Determine the (x, y) coordinate at the center of the cell enclosing the given text.  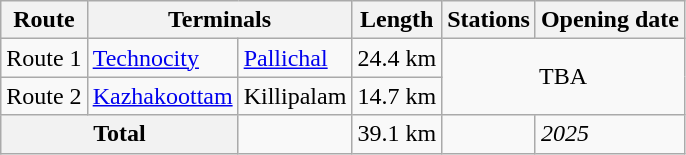
Stations (489, 20)
Total (120, 134)
2025 (610, 134)
24.4 km (397, 58)
TBA (564, 77)
14.7 km (397, 96)
Pallichal (295, 58)
Route (44, 20)
Technocity (162, 58)
Length (397, 20)
Terminals (220, 20)
Opening date (610, 20)
Kazhakoottam (162, 96)
39.1 km (397, 134)
Route 2 (44, 96)
Killipalam (295, 96)
Route 1 (44, 58)
